Pinpoint the cell where the given text exists, returning its [X, Y] midpoint coordinate. 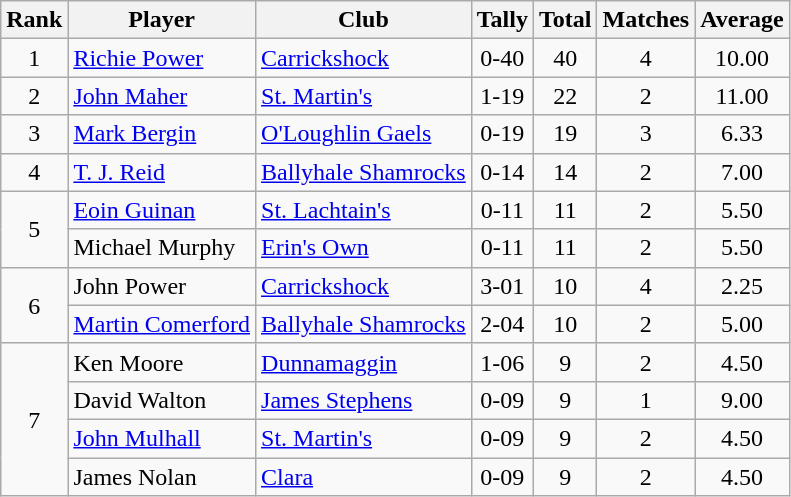
Tally [502, 20]
6.33 [742, 134]
11.00 [742, 96]
Richie Power [162, 58]
2.25 [742, 286]
Player [162, 20]
Michael Murphy [162, 248]
Eoin Guinan [162, 210]
Club [364, 20]
John Mulhall [162, 438]
James Stephens [364, 400]
14 [565, 172]
Dunnamaggin [364, 362]
Average [742, 20]
2-04 [502, 324]
James Nolan [162, 477]
Martin Comerford [162, 324]
1-19 [502, 96]
22 [565, 96]
Rank [34, 20]
3-01 [502, 286]
5.00 [742, 324]
5 [34, 229]
0-19 [502, 134]
John Maher [162, 96]
Mark Bergin [162, 134]
10.00 [742, 58]
40 [565, 58]
6 [34, 305]
Ken Moore [162, 362]
9.00 [742, 400]
Matches [646, 20]
John Power [162, 286]
Total [565, 20]
Clara [364, 477]
7 [34, 419]
David Walton [162, 400]
19 [565, 134]
0-14 [502, 172]
T. J. Reid [162, 172]
1-06 [502, 362]
Erin's Own [364, 248]
O'Loughlin Gaels [364, 134]
St. Lachtain's [364, 210]
0-40 [502, 58]
7.00 [742, 172]
